Pinpoint the cell where the given text exists, returning its [x, y] midpoint coordinate. 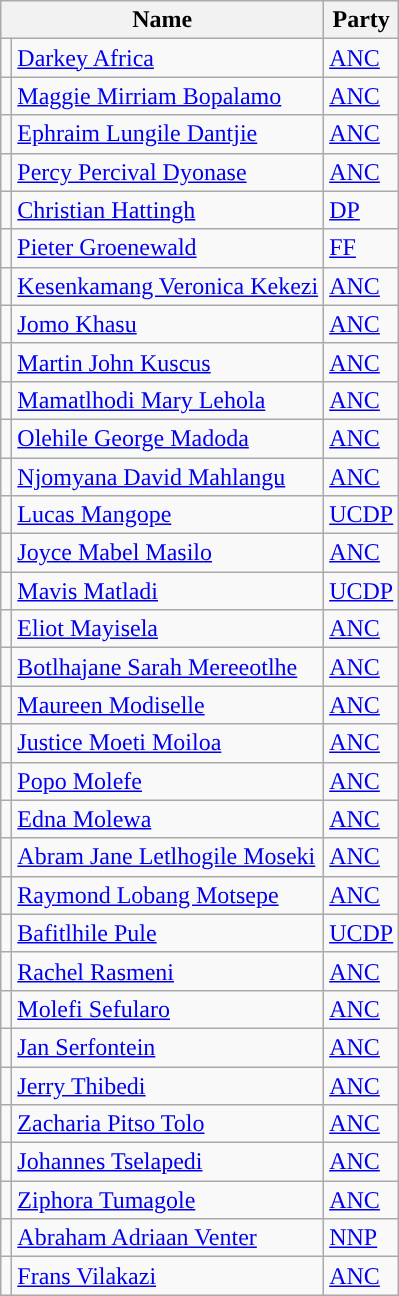
DP [362, 210]
Party [362, 20]
Abraham Adriaan Venter [168, 1238]
Ziphora Tumagole [168, 1200]
Molefi Sefularo [168, 1009]
FF [362, 248]
Njomyana David Mahlangu [168, 477]
Maureen Modiselle [168, 705]
Name [162, 20]
Eliot Mayisela [168, 629]
Kesenkamang Veronica Kekezi [168, 286]
Raymond Lobang Motsepe [168, 895]
Olehile George Madoda [168, 438]
Botlhajane Sarah Mereeotlhe [168, 667]
Joyce Mabel Masilo [168, 553]
Jomo Khasu [168, 324]
Lucas Mangope [168, 515]
Edna Molewa [168, 819]
Jan Serfontein [168, 1047]
Martin John Kuscus [168, 362]
Frans Vilakazi [168, 1276]
Pieter Groenewald [168, 248]
Darkey Africa [168, 58]
Mavis Matladi [168, 591]
Jerry Thibedi [168, 1085]
Rachel Rasmeni [168, 971]
Justice Moeti Moiloa [168, 743]
Johannes Tselapedi [168, 1162]
Ephraim Lungile Dantjie [168, 134]
Abram Jane Letlhogile Moseki [168, 857]
Mamatlhodi Mary Lehola [168, 400]
Christian Hattingh [168, 210]
Maggie Mirriam Bopalamo [168, 96]
NNP [362, 1238]
Popo Molefe [168, 781]
Percy Percival Dyonase [168, 172]
Bafitlhile Pule [168, 933]
Zacharia Pitso Tolo [168, 1124]
